Provide the [x, y] coordinate of the cell's center where the given text is located.  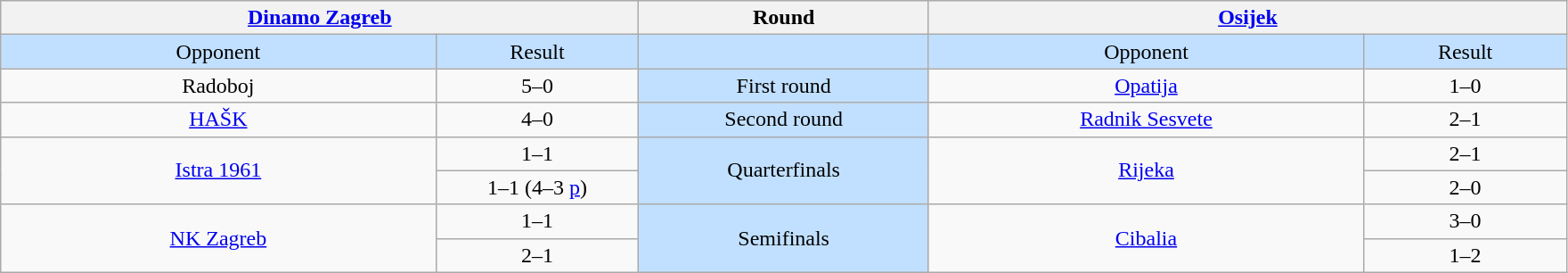
5–0 [537, 86]
Dinamo Zagreb [320, 18]
4–0 [537, 120]
Radnik Sesvete [1146, 120]
Semifinals [784, 238]
Opatija [1146, 86]
Rijeka [1146, 170]
Quarterfinals [784, 170]
HAŠK [218, 120]
1–1 (4–3 p) [537, 187]
Radoboj [218, 86]
NK Zagreb [218, 238]
Istra 1961 [218, 170]
Second round [784, 120]
Cibalia [1146, 238]
2–0 [1466, 187]
1–0 [1466, 86]
3–0 [1466, 221]
First round [784, 86]
1–2 [1466, 255]
Osijek [1247, 18]
Round [784, 18]
